Return [x, y] of the center of cell containing provided text 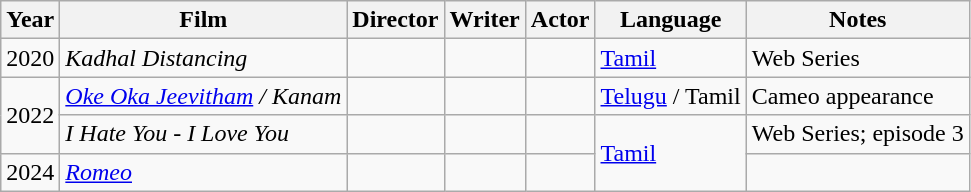
Oke Oka Jeevitham / Kanam [204, 96]
Year [30, 20]
2024 [30, 172]
Film [204, 20]
Romeo [204, 172]
Telugu / Tamil [670, 96]
Director [396, 20]
Web Series; episode 3 [858, 134]
2022 [30, 115]
Kadhal Distancing [204, 58]
2020 [30, 58]
Actor [560, 20]
Language [670, 20]
Notes [858, 20]
Web Series [858, 58]
I Hate You - I Love You [204, 134]
Writer [484, 20]
Cameo appearance [858, 96]
